Locate the cell with the specified text and output its (X, Y) center coordinate. 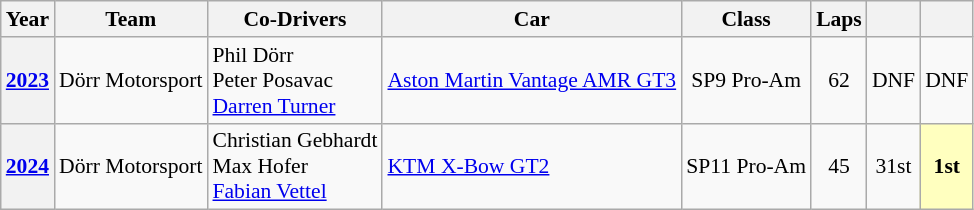
Laps (839, 19)
Year (28, 19)
KTM X-Bow GT2 (532, 166)
62 (839, 80)
SP9 Pro-Am (746, 80)
1st (946, 166)
Aston Martin Vantage AMR GT3 (532, 80)
Team (130, 19)
31st (894, 166)
Co-Drivers (294, 19)
SP11 Pro-Am (746, 166)
Car (532, 19)
2023 (28, 80)
Christian Gebhardt Max Hofer Fabian Vettel (294, 166)
Class (746, 19)
45 (839, 166)
2024 (28, 166)
Phil Dörr Peter Posavac Darren Turner (294, 80)
